For the text-containing cell, return its midpoint in [x, y] coordinate format. 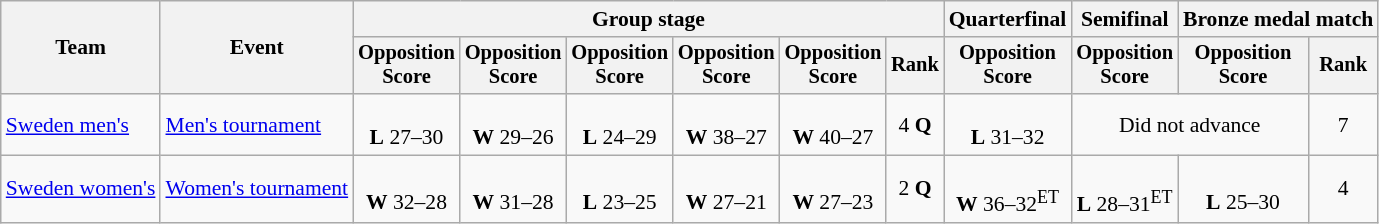
Sweden women's [81, 190]
W 36–32ET [1008, 190]
W 27–23 [834, 190]
7 [1343, 124]
L 27–30 [406, 124]
Team [81, 48]
Semifinal [1124, 19]
Men's tournament [256, 124]
W 38–27 [726, 124]
W 32–28 [406, 190]
L 25–30 [1243, 190]
L 24–29 [620, 124]
Bronze medal match [1278, 19]
L 23–25 [620, 190]
Sweden men's [81, 124]
Did not advance [1190, 124]
4 Q [915, 124]
Women's tournament [256, 190]
L 31–32 [1008, 124]
Event [256, 48]
Quarterfinal [1008, 19]
W 40–27 [834, 124]
4 [1343, 190]
Group stage [648, 19]
2 Q [915, 190]
L 28–31ET [1124, 190]
W 27–21 [726, 190]
W 29–26 [514, 124]
W 31–28 [514, 190]
